Provide the (x, y) coordinate of the cell's center where the given text is located.  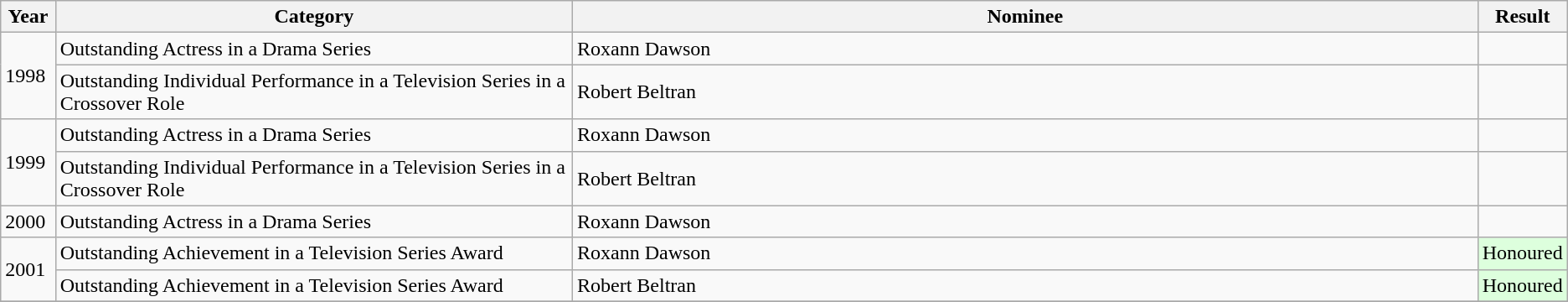
2001 (28, 269)
Result (1523, 17)
Year (28, 17)
1999 (28, 163)
1998 (28, 75)
Nominee (1025, 17)
Category (313, 17)
2000 (28, 221)
